Capture the cell that displays the provided text and extract its [X, Y] central coordinate. 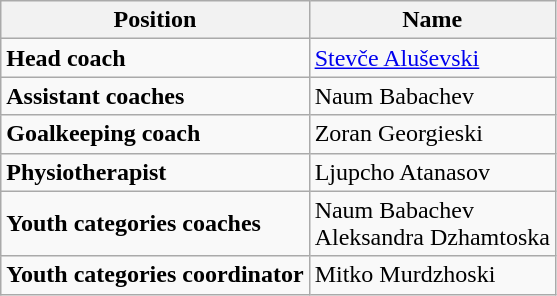
Naum Babachev Aleksandra Dzhamtoska [432, 224]
Stevče Aluševski [432, 58]
Mitko Murdzhoski [432, 275]
Name [432, 20]
Youth categories coaches [155, 224]
Ljupcho Atanasov [432, 172]
Physiotherapist [155, 172]
Goalkeeping coach [155, 134]
Naum Babachev [432, 96]
Youth categories coordinator [155, 275]
Assistant coaches [155, 96]
Position [155, 20]
Head coach [155, 58]
Zoran Georgieski [432, 134]
